Return (X, Y) of the center of cell containing provided text 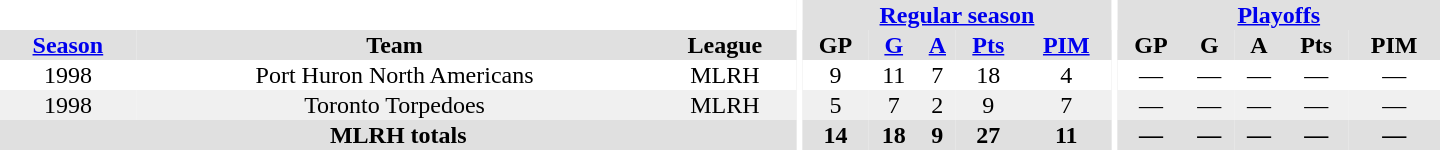
5 (836, 105)
MLRH totals (398, 135)
Toronto Torpedoes (395, 105)
Playoffs (1279, 15)
14 (836, 135)
4 (1066, 75)
Team (395, 45)
Season (68, 45)
Regular season (957, 15)
Port Huron North Americans (395, 75)
27 (988, 135)
2 (938, 105)
League (724, 45)
